Output the (x, y) coordinate of the center of the cell containing the given text.  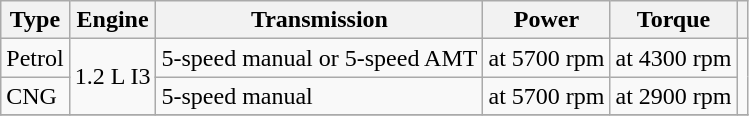
Transmission (320, 20)
1.2 L I3 (112, 77)
at 2900 rpm (674, 96)
5-speed manual (320, 96)
5-speed manual or 5-speed AMT (320, 58)
Engine (112, 20)
Torque (674, 20)
Power (546, 20)
Type (35, 20)
Petrol (35, 58)
CNG (35, 96)
at 4300 rpm (674, 58)
